Determine the (X, Y) coordinate at the center of the cell enclosing the given text.  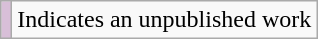
Indicates an unpublished work (164, 20)
